Extract the [x, y] coordinate from the center of the cell holding the provided text.  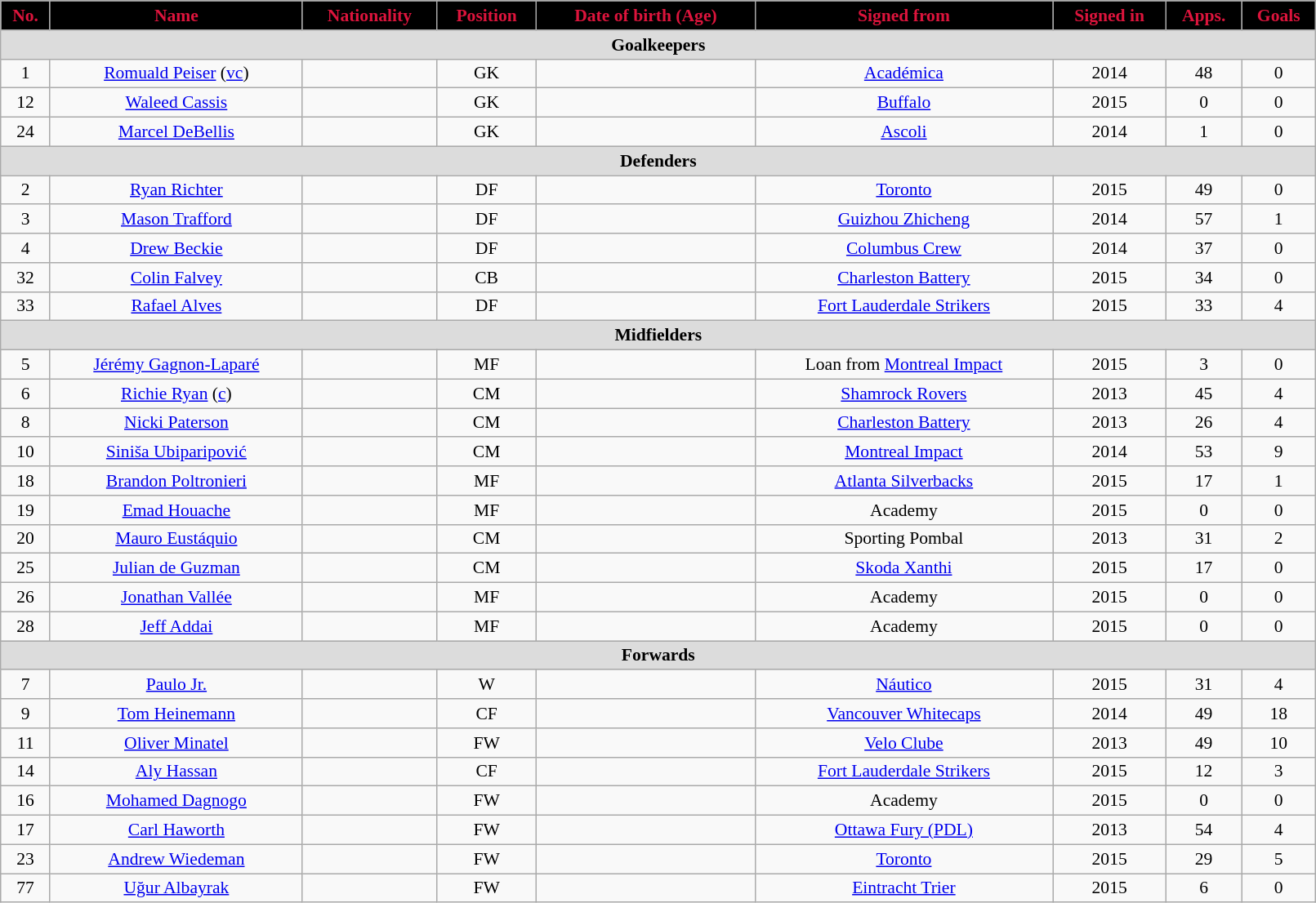
Signed in [1109, 16]
16 [26, 801]
Waleed Cassis [176, 103]
Shamrock Rovers [903, 394]
Emad Houache [176, 510]
37 [1204, 248]
Académica [903, 73]
23 [26, 859]
Signed from [903, 16]
24 [26, 132]
Defenders [658, 161]
Romuald Peiser (vc) [176, 73]
Name [176, 16]
Andrew Wiedeman [176, 859]
Jonathan Vallée [176, 598]
57 [1204, 220]
Position [486, 16]
Columbus Crew [903, 248]
Marcel DeBellis [176, 132]
Jérémy Gagnon-Laparé [176, 365]
Skoda Xanthi [903, 568]
Nationality [369, 16]
14 [26, 772]
Julian de Guzman [176, 568]
Mauro Eustáquio [176, 539]
Ryan Richter [176, 190]
Brandon Poltronieri [176, 481]
29 [1204, 859]
Loan from Montreal Impact [903, 365]
Richie Ryan (c) [176, 394]
Jeff Addai [176, 626]
28 [26, 626]
Ascoli [903, 132]
Aly Hassan [176, 772]
19 [26, 510]
Goals [1279, 16]
Velo Clube [903, 743]
Ottawa Fury (PDL) [903, 830]
34 [1204, 278]
Montreal Impact [903, 452]
45 [1204, 394]
32 [26, 278]
Vancouver Whitecaps [903, 714]
Tom Heinemann [176, 714]
48 [1204, 73]
Oliver Minatel [176, 743]
Mohamed Dagnogo [176, 801]
Sporting Pombal [903, 539]
Atlanta Silverbacks [903, 481]
54 [1204, 830]
Nicki Paterson [176, 423]
Buffalo [903, 103]
Paulo Jr. [176, 685]
Midfielders [658, 336]
20 [26, 539]
Mason Trafford [176, 220]
CB [486, 278]
Forwards [658, 656]
Drew Beckie [176, 248]
25 [26, 568]
Date of birth (Age) [645, 16]
8 [26, 423]
Uğur Albayrak [176, 888]
Guizhou Zhicheng [903, 220]
Apps. [1204, 16]
Goalkeepers [658, 45]
Carl Haworth [176, 830]
53 [1204, 452]
Eintracht Trier [903, 888]
Náutico [903, 685]
No. [26, 16]
77 [26, 888]
Siniša Ubiparipović [176, 452]
W [486, 685]
11 [26, 743]
7 [26, 685]
Colin Falvey [176, 278]
Rafael Alves [176, 306]
